Scan for the cell matching the given text and deliver its (x, y) coordinate at center. 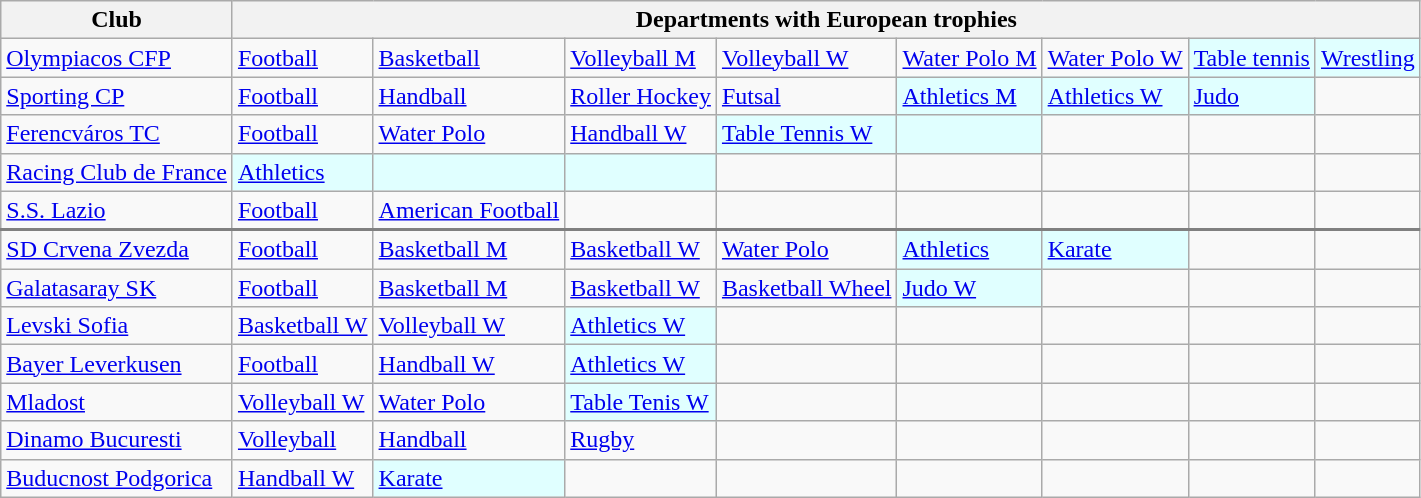
Volleyball (302, 440)
Ferencváros TC (117, 134)
Bayer Leverkusen (117, 364)
Club (117, 20)
Departments with European trophies (826, 20)
Judo (1252, 96)
Table tennis (1252, 58)
S.S. Lazio (117, 210)
Galatasaray SK (117, 288)
Judo W (970, 288)
Roller Hockey (641, 96)
Dinamo Bucuresti (117, 440)
Olympiacos CFP (117, 58)
Rugby (641, 440)
SD Crvena Zvezda (117, 250)
Mladost (117, 402)
Table Tenis W (641, 402)
Water Polo W (1115, 58)
Levski Sofia (117, 326)
Futsal (806, 96)
Basketball Wheel (806, 288)
Wrestling (1368, 58)
Basketball (469, 58)
Sporting CP (117, 96)
Racing Club de France (117, 172)
Buducnost Podgorica (117, 478)
Table Tennis W (806, 134)
Water Polo M (970, 58)
Volleyball M (641, 58)
Athletics M (970, 96)
American Football (469, 210)
